Determine the (x, y) coordinate at the center of the cell enclosing the given text.  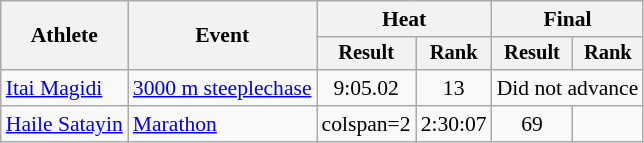
Heat (404, 19)
Athlete (64, 36)
Marathon (222, 124)
Itai Magidi (64, 88)
Event (222, 36)
3000 m steeplechase (222, 88)
2:30:07 (454, 124)
colspan=2 (366, 124)
69 (532, 124)
Haile Satayin (64, 124)
13 (454, 88)
9:05.02 (366, 88)
Did not advance (568, 88)
Final (568, 19)
